Find where the given text appears and provide that cell's center as [x, y] coordinate. 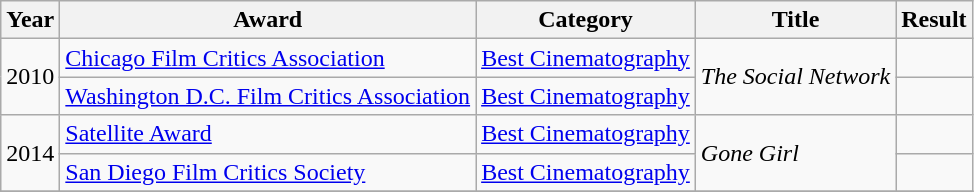
Year [30, 20]
Chicago Film Critics Association [268, 58]
2010 [30, 77]
Gone Girl [795, 153]
Washington D.C. Film Critics Association [268, 96]
Result [934, 20]
Title [795, 20]
Satellite Award [268, 134]
San Diego Film Critics Society [268, 172]
Award [268, 20]
2014 [30, 153]
Category [586, 20]
The Social Network [795, 77]
